Provide the [X, Y] coordinate of the cell's center where the given text is located.  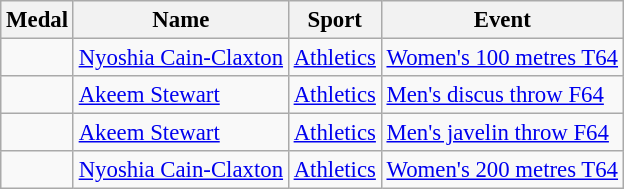
Women's 200 metres T64 [502, 170]
Name [180, 20]
Women's 100 metres T64 [502, 58]
Medal [38, 20]
Men's discus throw F64 [502, 95]
Sport [334, 20]
Event [502, 20]
Men's javelin throw F64 [502, 133]
